Find where the given text appears and provide that cell's center as (X, Y) coordinate. 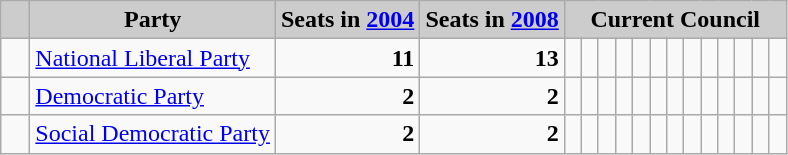
Seats in 2004 (347, 20)
Social Democratic Party (153, 134)
National Liberal Party (153, 58)
Democratic Party (153, 96)
13 (492, 58)
11 (347, 58)
Party (153, 20)
Current Council (675, 20)
Seats in 2008 (492, 20)
